Extract the [x, y] coordinate from the center of the cell holding the provided text.  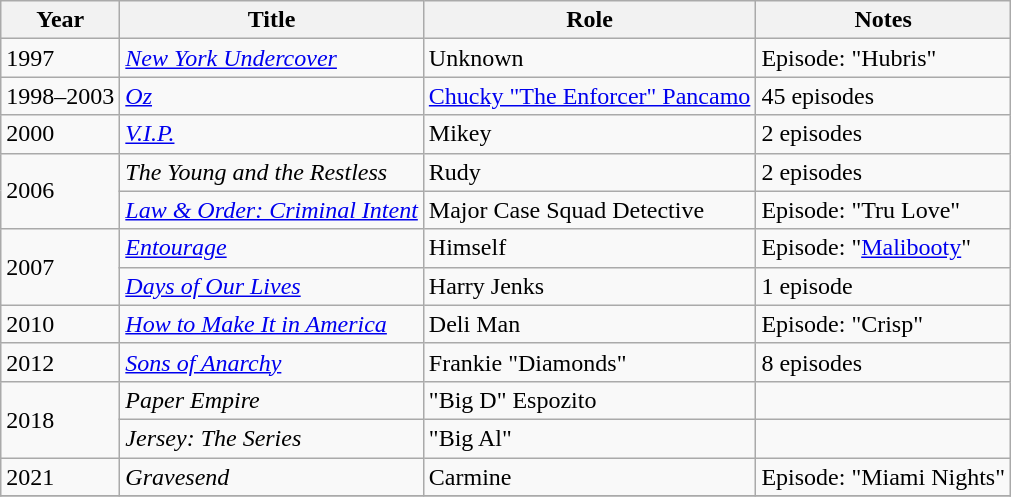
New York Undercover [272, 58]
Oz [272, 96]
1 episode [884, 286]
Notes [884, 20]
Rudy [590, 172]
Frankie "Diamonds" [590, 362]
1998–2003 [60, 96]
2021 [60, 477]
Episode: "Crisp" [884, 324]
2018 [60, 419]
Himself [590, 248]
Unknown [590, 58]
Mikey [590, 134]
Episode: "Malibooty" [884, 248]
"Big D" Espozito [590, 400]
Title [272, 20]
Deli Man [590, 324]
1997 [60, 58]
Episode: "Tru Love" [884, 210]
Carmine [590, 477]
How to Make It in America [272, 324]
2012 [60, 362]
Paper Empire [272, 400]
2006 [60, 191]
Chucky "The Enforcer" Pancamo [590, 96]
Law & Order: Criminal Intent [272, 210]
Jersey: The Series [272, 438]
Harry Jenks [590, 286]
The Young and the Restless [272, 172]
2000 [60, 134]
Entourage [272, 248]
V.I.P. [272, 134]
Role [590, 20]
"Big Al" [590, 438]
Gravesend [272, 477]
2010 [60, 324]
Episode: "Miami Nights" [884, 477]
45 episodes [884, 96]
Year [60, 20]
Episode: "Hubris" [884, 58]
2007 [60, 267]
Major Case Squad Detective [590, 210]
8 episodes [884, 362]
Sons of Anarchy [272, 362]
Days of Our Lives [272, 286]
